For the text-containing cell, return its midpoint in [x, y] coordinate format. 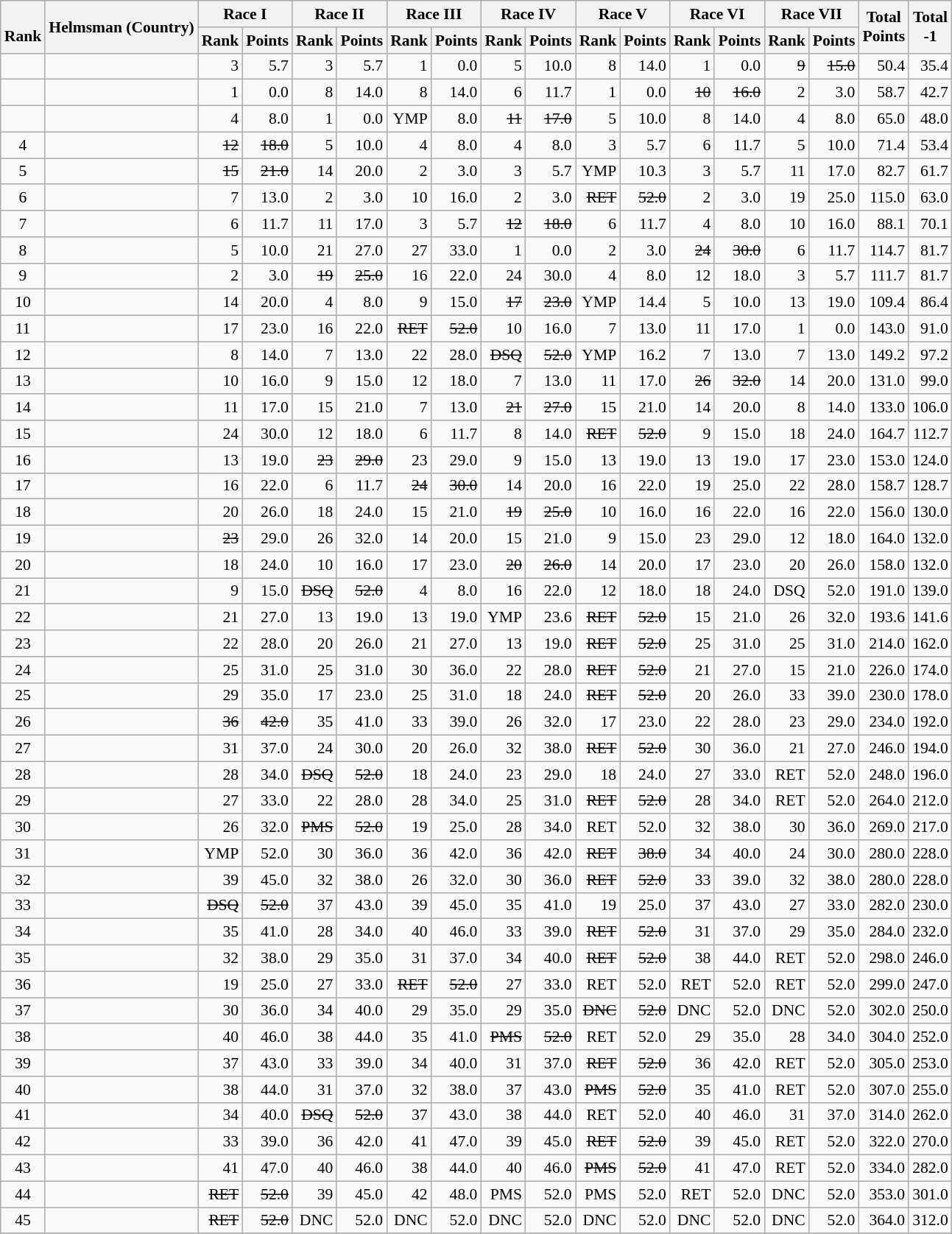
139.0 [931, 591]
353.0 [884, 1194]
44 [24, 1194]
82.7 [884, 172]
164.7 [884, 434]
305.0 [884, 1063]
307.0 [884, 1090]
270.0 [931, 1142]
299.0 [884, 984]
196.0 [931, 775]
58.7 [884, 93]
43 [24, 1168]
247.0 [931, 984]
114.7 [884, 250]
Helmsman (Country) [121, 27]
99.0 [931, 381]
164.0 [884, 539]
124.0 [931, 460]
149.2 [884, 355]
252.0 [931, 1037]
255.0 [931, 1090]
42.7 [931, 93]
314.0 [884, 1115]
65.0 [884, 119]
217.0 [931, 828]
53.4 [931, 145]
158.0 [884, 565]
16.2 [645, 355]
91.0 [931, 329]
194.0 [931, 749]
212.0 [931, 801]
284.0 [884, 932]
Race VI [717, 14]
111.7 [884, 276]
192.0 [931, 722]
312.0 [931, 1221]
262.0 [931, 1115]
301.0 [931, 1194]
88.1 [884, 224]
248.0 [884, 775]
128.7 [931, 486]
133.0 [884, 408]
214.0 [884, 644]
70.1 [931, 224]
304.0 [884, 1037]
Race III [434, 14]
178.0 [931, 696]
232.0 [931, 932]
23.6 [551, 618]
322.0 [884, 1142]
130.0 [931, 512]
156.0 [884, 512]
45 [24, 1221]
191.0 [884, 591]
226.0 [884, 670]
253.0 [931, 1063]
141.6 [931, 618]
50.4 [884, 66]
302.0 [884, 1011]
364.0 [884, 1221]
143.0 [884, 329]
250.0 [931, 1011]
10.3 [645, 172]
174.0 [931, 670]
269.0 [884, 828]
86.4 [931, 303]
153.0 [884, 460]
234.0 [884, 722]
Total Points [884, 27]
Race VII [811, 14]
61.7 [931, 172]
106.0 [931, 408]
193.6 [884, 618]
112.7 [931, 434]
71.4 [884, 145]
63.0 [931, 198]
Race II [339, 14]
264.0 [884, 801]
298.0 [884, 959]
97.2 [931, 355]
Race IV [528, 14]
Total-1 [931, 27]
334.0 [884, 1168]
158.7 [884, 486]
109.4 [884, 303]
Race I [245, 14]
162.0 [931, 644]
131.0 [884, 381]
35.4 [931, 66]
Race V [623, 14]
14.4 [645, 303]
115.0 [884, 198]
